Locate the cell with the specified text and output its [x, y] center coordinate. 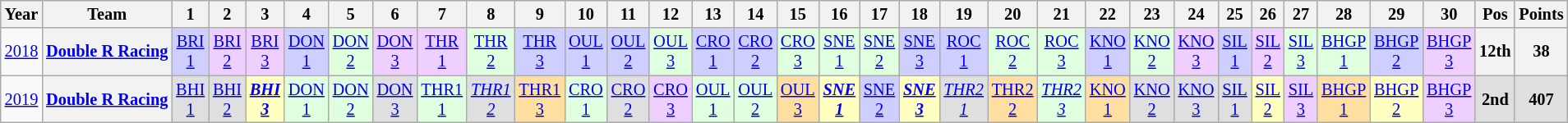
22 [1108, 14]
ROC1 [963, 52]
24 [1197, 14]
19 [963, 14]
10 [586, 14]
12 [671, 14]
3 [265, 14]
BHI3 [265, 99]
THR13 [539, 99]
15 [798, 14]
38 [1541, 52]
THR11 [442, 99]
Team [107, 14]
7 [442, 14]
2nd [1495, 99]
BRI1 [191, 52]
12th [1495, 52]
18 [919, 14]
BRI3 [265, 52]
THR21 [963, 99]
21 [1061, 14]
25 [1234, 14]
THR22 [1012, 99]
THR1 [442, 52]
THR2 [491, 52]
30 [1449, 14]
2019 [21, 99]
BHI1 [191, 99]
13 [713, 14]
ROC3 [1061, 52]
BRI2 [227, 52]
THR12 [491, 99]
8 [491, 14]
Year [21, 14]
28 [1344, 14]
407 [1541, 99]
1 [191, 14]
17 [879, 14]
THR3 [539, 52]
23 [1152, 14]
20 [1012, 14]
14 [755, 14]
Pos [1495, 14]
THR23 [1061, 99]
27 [1301, 14]
2018 [21, 52]
4 [307, 14]
Points [1541, 14]
16 [840, 14]
2 [227, 14]
6 [395, 14]
11 [629, 14]
BHI2 [227, 99]
26 [1268, 14]
ROC2 [1012, 52]
9 [539, 14]
5 [351, 14]
29 [1396, 14]
